Determine the [x, y] coordinate at the center of the cell enclosing the given text.  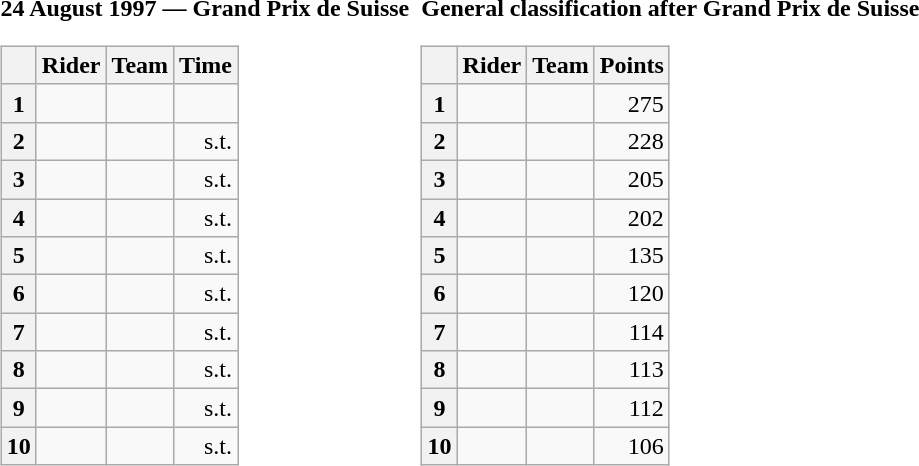
113 [632, 370]
Time [206, 65]
120 [632, 294]
135 [632, 256]
275 [632, 103]
112 [632, 408]
202 [632, 217]
Points [632, 65]
205 [632, 179]
228 [632, 141]
106 [632, 446]
114 [632, 332]
